Find where the given text appears and provide that cell's center as [x, y] coordinate. 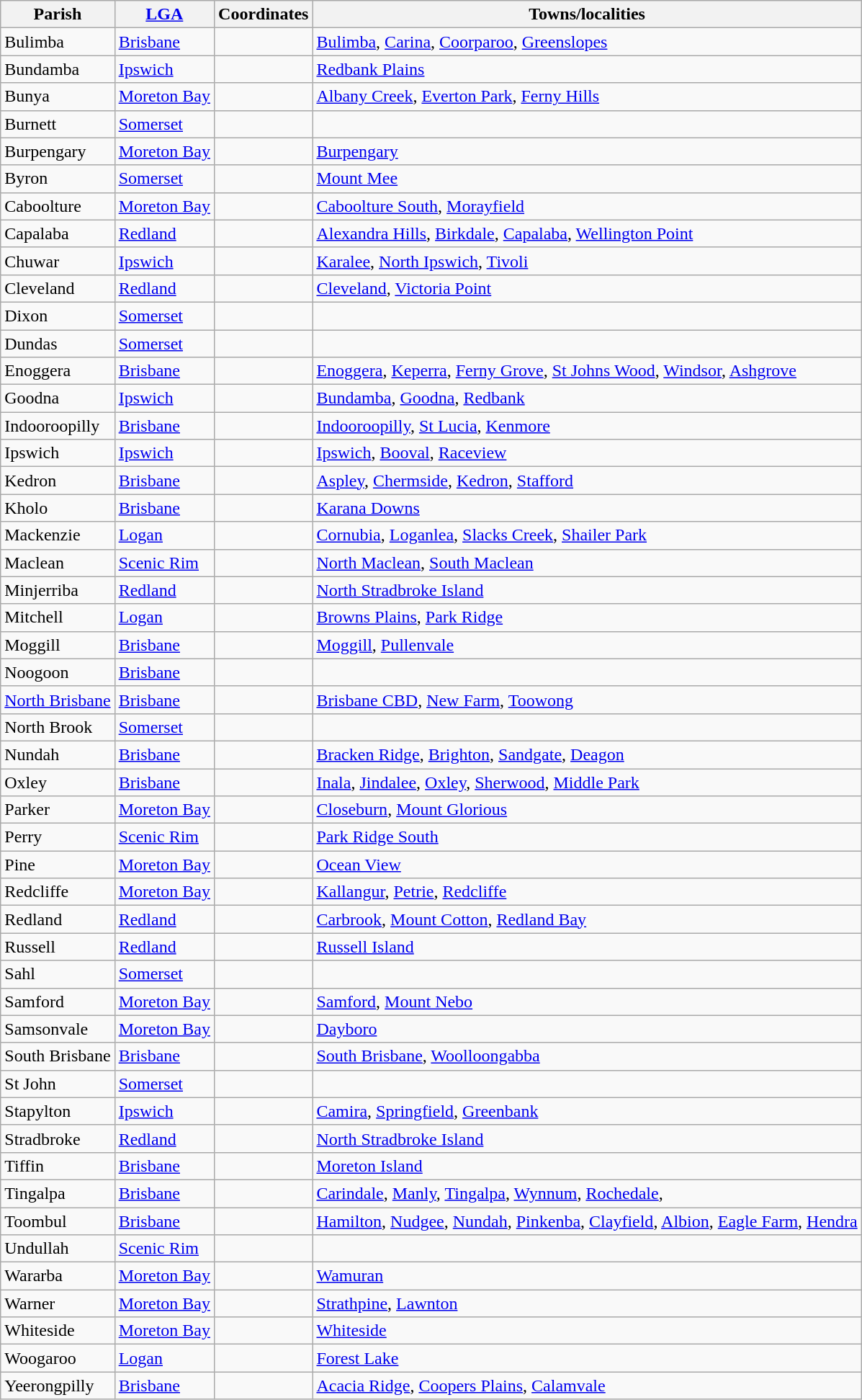
Carbrook, Mount Cotton, Redland Bay [587, 919]
Browns Plains, Park Ridge [587, 617]
Bulimba, Carina, Coorparoo, Greenslopes [587, 42]
Moreton Island [587, 1166]
Mitchell [58, 617]
Kallangur, Petrie, Redcliffe [587, 892]
Aspley, Chermside, Kedron, Stafford [587, 481]
North Brook [58, 727]
Dayboro [587, 1029]
Russell [58, 947]
Warner [58, 1303]
Byron [58, 179]
Caboolture [58, 206]
Ipswich, Booval, Raceview [587, 453]
Tingalpa [58, 1193]
Hamilton, Nudgee, Nundah, Pinkenba, Clayfield, Albion, Eagle Farm, Hendra [587, 1221]
Sahl [58, 974]
Bracken Ridge, Brighton, Sandgate, Deagon [587, 754]
Albany Creek, Everton Park, Ferny Hills [587, 97]
Caboolture South, Morayfield [587, 206]
Enoggera, Keperra, Ferny Grove, St Johns Wood, Windsor, Ashgrove [587, 371]
Noogoon [58, 672]
Indooroopilly, St Lucia, Kenmore [587, 426]
Pine [58, 865]
Karalee, North Ipswich, Tivoli [587, 261]
Woogaroo [58, 1358]
Moggill, Pullenvale [587, 645]
Bulimba [58, 42]
Samsonvale [58, 1029]
Carindale, Manly, Tingalpa, Wynnum, Rochedale, [587, 1193]
Mount Mee [587, 179]
Brisbane CBD, New Farm, Toowong [587, 700]
Acacia Ridge, Coopers Plains, Calamvale [587, 1386]
Kedron [58, 481]
Oxley [58, 782]
Wararba [58, 1276]
Inala, Jindalee, Oxley, Sherwood, Middle Park [587, 782]
Parish [58, 14]
Cornubia, Loganlea, Slacks Creek, Shailer Park [587, 535]
Stradbroke [58, 1138]
Enoggera [58, 371]
Nundah [58, 754]
South Brisbane [58, 1056]
North Brisbane [58, 700]
Burnett [58, 124]
Coordinates [264, 14]
Bundamba [58, 69]
Russell Island [587, 947]
Capalaba [58, 233]
Ocean View [587, 865]
Dundas [58, 344]
Towns/localities [587, 14]
Dixon [58, 316]
Redbank Plains [587, 69]
Undullah [58, 1249]
Stapylton [58, 1111]
Minjerriba [58, 590]
Kholo [58, 508]
Wamuran [587, 1276]
Mackenzie [58, 535]
Tiffin [58, 1166]
Perry [58, 837]
Cleveland [58, 288]
Strathpine, Lawnton [587, 1303]
Samford [58, 1002]
Redcliffe [58, 892]
Camira, Springfield, Greenbank [587, 1111]
South Brisbane, Woolloongabba [587, 1056]
Bunya [58, 97]
Goodna [58, 398]
Cleveland, Victoria Point [587, 288]
Closeburn, Mount Glorious [587, 810]
Yeerongpilly [58, 1386]
North Maclean, South Maclean [587, 563]
Maclean [58, 563]
Alexandra Hills, Birkdale, Capalaba, Wellington Point [587, 233]
Karana Downs [587, 508]
St John [58, 1084]
Indooroopilly [58, 426]
Chuwar [58, 261]
Park Ridge South [587, 837]
LGA [164, 14]
Toombul [58, 1221]
Parker [58, 810]
Bundamba, Goodna, Redbank [587, 398]
Moggill [58, 645]
Samford, Mount Nebo [587, 1002]
Forest Lake [587, 1358]
